Pinpoint the cell where the given text exists, returning its [x, y] midpoint coordinate. 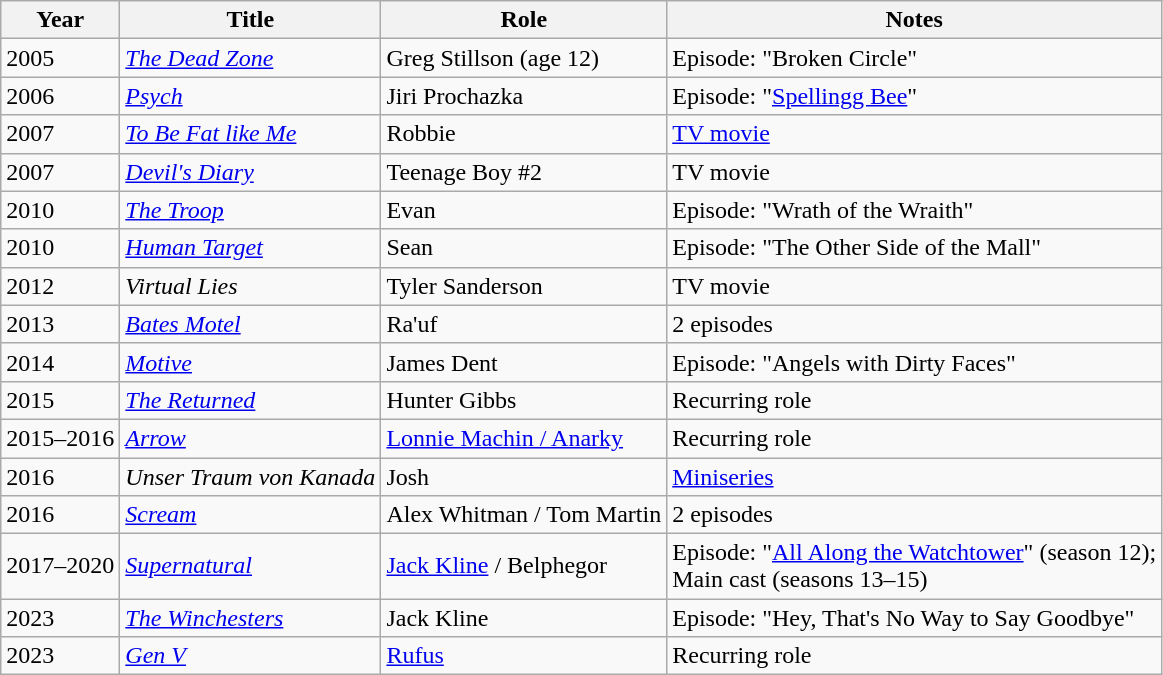
2014 [60, 362]
Rufus [524, 656]
Josh [524, 477]
Devil's Diary [250, 172]
2015–2016 [60, 438]
2005 [60, 58]
Lonnie Machin / Anarky [524, 438]
Arrow [250, 438]
Episode: "Angels with Dirty Faces" [914, 362]
2015 [60, 400]
Episode: "All Along the Watchtower" (season 12);Main cast (seasons 13–15) [914, 566]
Virtual Lies [250, 286]
Motive [250, 362]
Sean [524, 248]
Robbie [524, 134]
Episode: "Wrath of the Wraith" [914, 210]
Jack Kline [524, 618]
Hunter Gibbs [524, 400]
The Returned [250, 400]
Episode: "Broken Circle" [914, 58]
2017–2020 [60, 566]
2006 [60, 96]
Greg Stillson (age 12) [524, 58]
Psych [250, 96]
James Dent [524, 362]
Human Target [250, 248]
Jack Kline / Belphegor [524, 566]
Teenage Boy #2 [524, 172]
Supernatural [250, 566]
2012 [60, 286]
Episode: "Spellingg Bee" [914, 96]
The Troop [250, 210]
To Be Fat like Me [250, 134]
The Winchesters [250, 618]
Unser Traum von Kanada [250, 477]
Role [524, 20]
Episode: "The Other Side of the Mall" [914, 248]
Tyler Sanderson [524, 286]
Jiri Prochazka [524, 96]
Miniseries [914, 477]
Year [60, 20]
Episode: "Hey, That's No Way to Say Goodbye" [914, 618]
Alex Whitman / Tom Martin [524, 515]
The Dead Zone [250, 58]
Scream [250, 515]
Title [250, 20]
Ra'uf [524, 324]
2013 [60, 324]
Bates Motel [250, 324]
Notes [914, 20]
Gen V [250, 656]
Evan [524, 210]
